Locate the cell with the specified text and output its [x, y] center coordinate. 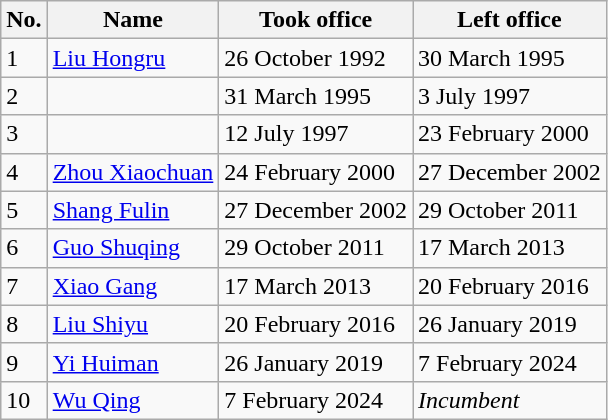
24 February 2000 [316, 172]
Xiao Gang [133, 286]
6 [24, 248]
Liu Hongru [133, 58]
7 [24, 286]
26 October 1992 [316, 58]
Name [133, 20]
Wu Qing [133, 400]
3 [24, 134]
Took office [316, 20]
5 [24, 210]
1 [24, 58]
Incumbent [509, 400]
2 [24, 96]
12 July 1997 [316, 134]
3 July 1997 [509, 96]
Liu Shiyu [133, 324]
8 [24, 324]
No. [24, 20]
Left office [509, 20]
31 March 1995 [316, 96]
9 [24, 362]
10 [24, 400]
Yi Huiman [133, 362]
23 February 2000 [509, 134]
4 [24, 172]
Guo Shuqing [133, 248]
Zhou Xiaochuan [133, 172]
30 March 1995 [509, 58]
Shang Fulin [133, 210]
